Scan for the cell matching the given text and deliver its (X, Y) coordinate at center. 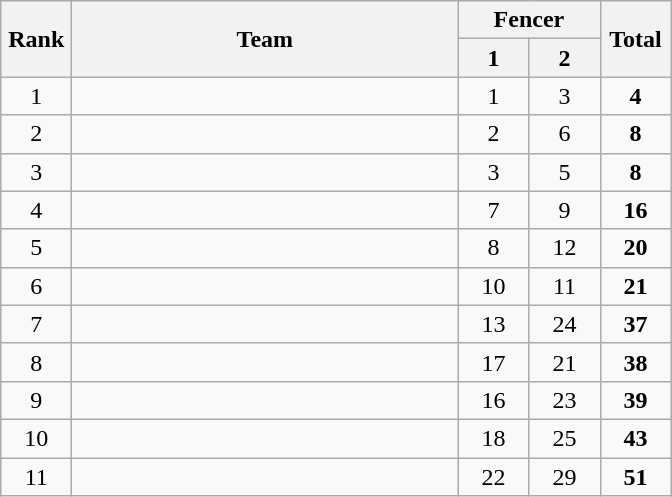
17 (494, 362)
12 (564, 248)
13 (494, 324)
23 (564, 400)
22 (494, 477)
Total (636, 39)
20 (636, 248)
38 (636, 362)
29 (564, 477)
24 (564, 324)
25 (564, 438)
18 (494, 438)
39 (636, 400)
Team (265, 39)
51 (636, 477)
43 (636, 438)
Fencer (529, 20)
37 (636, 324)
Rank (36, 39)
